Determine the (x, y) coordinate at the center of the cell enclosing the given text.  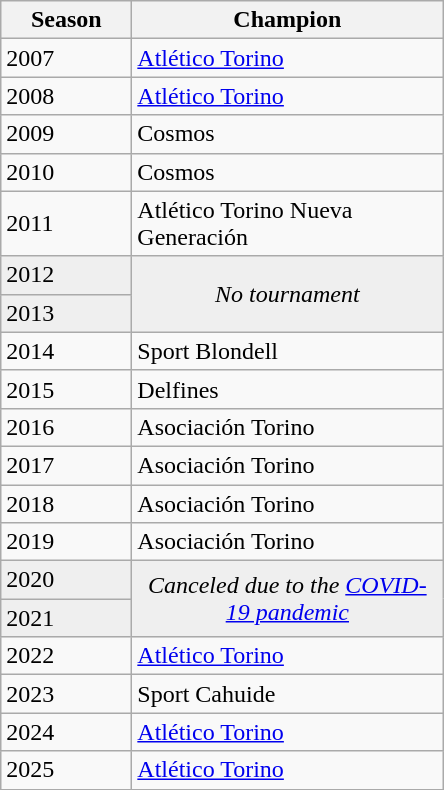
2010 (66, 172)
2007 (66, 58)
2015 (66, 389)
2012 (66, 275)
2009 (66, 134)
2024 (66, 732)
2013 (66, 313)
2018 (66, 503)
2021 (66, 618)
Champion (288, 20)
2022 (66, 656)
2023 (66, 694)
2017 (66, 465)
Sport Cahuide (288, 694)
2019 (66, 542)
Sport Blondell (288, 351)
Atlético Torino Nueva Generación (288, 224)
Canceled due to the COVID-19 pandemic (288, 599)
Delfines (288, 389)
No tournament (288, 294)
Season (66, 20)
2011 (66, 224)
2008 (66, 96)
2020 (66, 580)
2025 (66, 770)
2014 (66, 351)
2016 (66, 427)
